Return the [x, y] coordinate for the center point of the cell that contains the specified text.  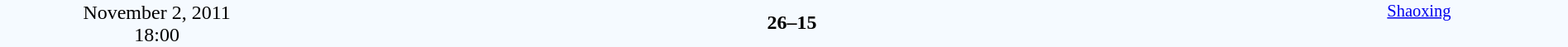
November 2, 201118:00 [157, 23]
Shaoxing [1419, 23]
26–15 [791, 22]
